Provide the (x, y) coordinate of the cell's center where the given text is located.  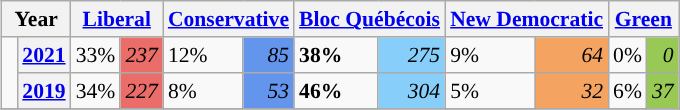
38% (336, 55)
12% (203, 55)
Year (36, 19)
5% (490, 91)
237 (142, 55)
8% (203, 91)
New Democratic (526, 19)
53 (268, 91)
32 (572, 91)
Conservative (228, 19)
37 (663, 91)
2019 (44, 91)
Bloc Québécois (370, 19)
227 (142, 91)
0% (628, 55)
304 (412, 91)
2021 (44, 55)
64 (572, 55)
85 (268, 55)
9% (490, 55)
275 (412, 55)
Liberal (117, 19)
Green (644, 19)
6% (628, 91)
46% (336, 91)
34% (96, 91)
33% (96, 55)
0 (663, 55)
